For the text-containing cell, return its midpoint in (x, y) coordinate format. 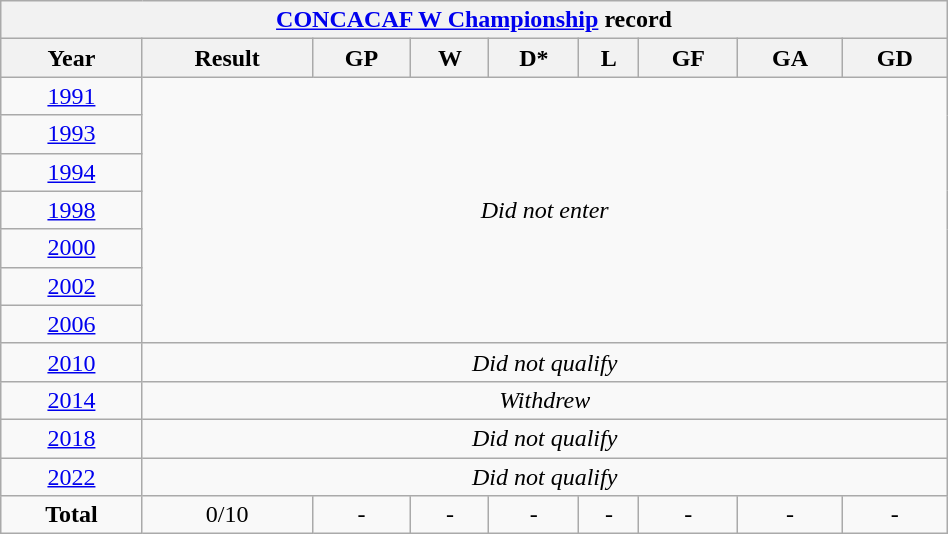
Total (72, 515)
GF (688, 58)
CONCACAF W Championship record (474, 20)
2018 (72, 438)
1998 (72, 210)
L (609, 58)
Year (72, 58)
1993 (72, 134)
GA (790, 58)
GD (894, 58)
2002 (72, 286)
GP (362, 58)
0/10 (227, 515)
Withdrew (544, 400)
Did not enter (544, 210)
W (450, 58)
D* (534, 58)
2014 (72, 400)
2022 (72, 477)
2010 (72, 362)
1994 (72, 172)
Result (227, 58)
2006 (72, 324)
1991 (72, 96)
2000 (72, 248)
